From the cell containing the given text, extract its center point as (X, Y) coordinate. 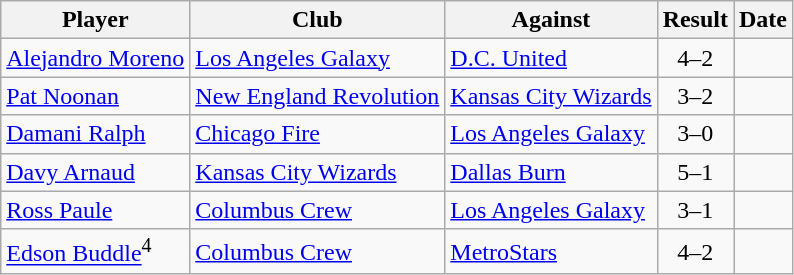
Date (764, 20)
Chicago Fire (318, 134)
5–1 (695, 172)
3–2 (695, 96)
Ross Paule (96, 210)
MetroStars (551, 252)
3–0 (695, 134)
Dallas Burn (551, 172)
3–1 (695, 210)
Club (318, 20)
Pat Noonan (96, 96)
Player (96, 20)
D.C. United (551, 58)
Against (551, 20)
Davy Arnaud (96, 172)
Damani Ralph (96, 134)
Result (695, 20)
Edson Buddle4 (96, 252)
Alejandro Moreno (96, 58)
New England Revolution (318, 96)
